Provide the (x, y) coordinate of the cell's center where the given text is located.  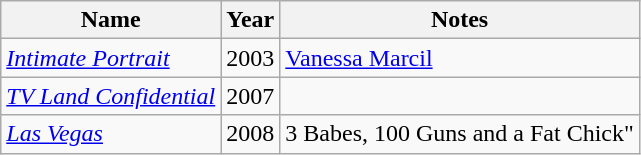
TV Land Confidential (111, 96)
2007 (250, 96)
Year (250, 20)
Notes (460, 20)
2003 (250, 58)
Vanessa Marcil (460, 58)
2008 (250, 134)
Name (111, 20)
3 Babes, 100 Guns and a Fat Chick" (460, 134)
Intimate Portrait (111, 58)
Las Vegas (111, 134)
